Search for the cell housing the specified text and yield its [x, y] center coordinate. 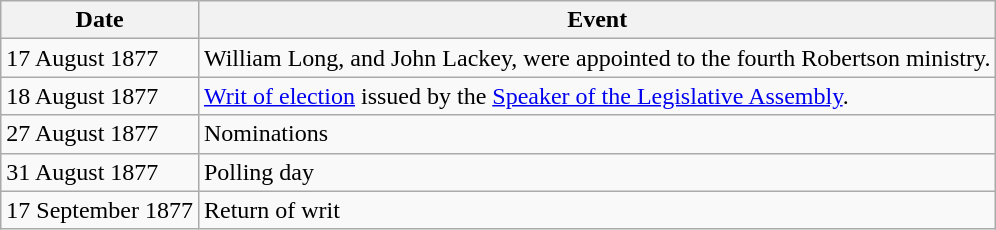
27 August 1877 [100, 134]
17 September 1877 [100, 210]
Nominations [596, 134]
17 August 1877 [100, 58]
Return of writ [596, 210]
Writ of election issued by the Speaker of the Legislative Assembly. [596, 96]
Date [100, 20]
Event [596, 20]
William Long, and John Lackey, were appointed to the fourth Robertson ministry. [596, 58]
18 August 1877 [100, 96]
31 August 1877 [100, 172]
Polling day [596, 172]
